Locate the cell with the specified text and output its [x, y] center coordinate. 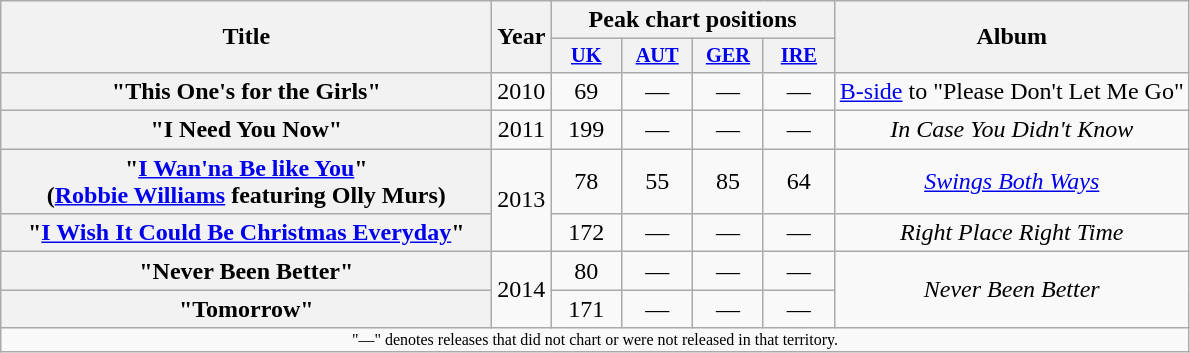
Peak chart positions [692, 20]
78 [586, 182]
Never Been Better [1012, 290]
2010 [522, 91]
"This One's for the Girls" [246, 91]
85 [728, 182]
2011 [522, 130]
64 [798, 182]
"Never Been Better" [246, 271]
Year [522, 37]
Album [1012, 37]
171 [586, 309]
"I Wan'na Be like You"(Robbie Williams featuring Olly Murs) [246, 182]
IRE [798, 56]
In Case You Didn't Know [1012, 130]
Title [246, 37]
"—" denotes releases that did not chart or were not released in that territory. [595, 340]
199 [586, 130]
GER [728, 56]
55 [658, 182]
B-side to "Please Don't Let Me Go" [1012, 91]
"Tomorrow" [246, 309]
UK [586, 56]
2013 [522, 200]
Swings Both Ways [1012, 182]
172 [586, 233]
Right Place Right Time [1012, 233]
80 [586, 271]
2014 [522, 290]
"I Need You Now" [246, 130]
AUT [658, 56]
69 [586, 91]
"I Wish It Could Be Christmas Everyday" [246, 233]
